Return (x, y) of the center of cell containing provided text 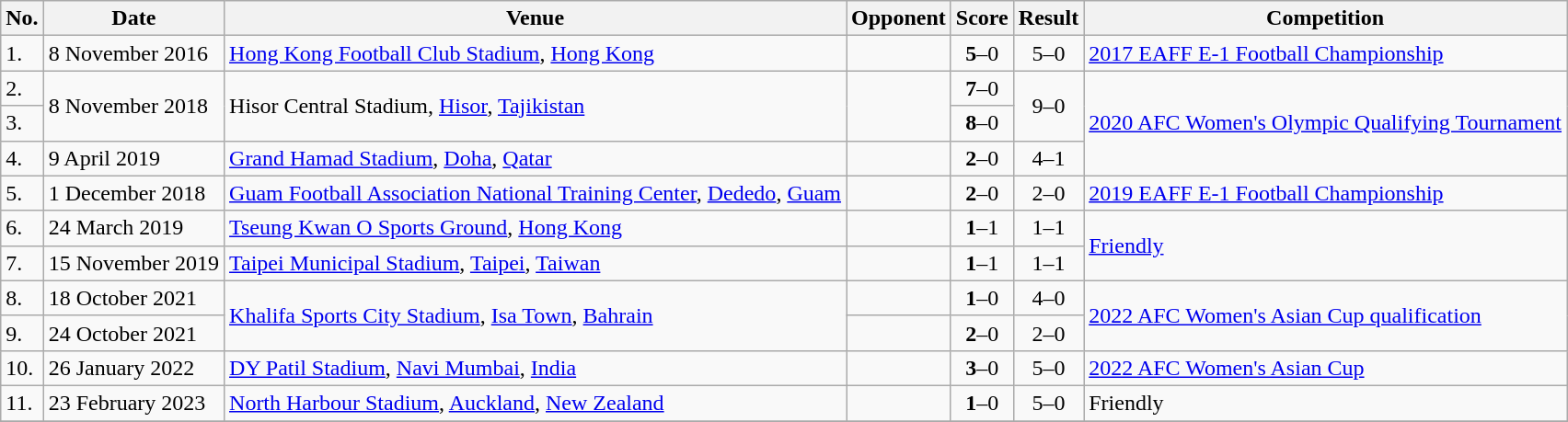
8 November 2018 (133, 106)
North Harbour Stadium, Auckland, New Zealand (536, 403)
26 January 2022 (133, 368)
8 November 2016 (133, 53)
3. (22, 123)
Khalifa Sports City Stadium, Isa Town, Bahrain (536, 315)
Grand Hamad Stadium, Doha, Qatar (536, 158)
9 April 2019 (133, 158)
Tseung Kwan O Sports Ground, Hong Kong (536, 228)
9–0 (1048, 106)
7–0 (982, 88)
2. (22, 88)
1 December 2018 (133, 193)
10. (22, 368)
2020 AFC Women's Olympic Qualifying Tournament (1325, 123)
4–0 (1048, 298)
2022 AFC Women's Asian Cup (1325, 368)
Venue (536, 18)
2017 EAFF E-1 Football Championship (1325, 53)
Competition (1325, 18)
Taipei Municipal Stadium, Taipei, Taiwan (536, 263)
Hisor Central Stadium, Hisor, Tajikistan (536, 106)
1. (22, 53)
4. (22, 158)
4–1 (1048, 158)
Opponent (899, 18)
Hong Kong Football Club Stadium, Hong Kong (536, 53)
15 November 2019 (133, 263)
Guam Football Association National Training Center, Dededo, Guam (536, 193)
DY Patil Stadium, Navi Mumbai, India (536, 368)
18 October 2021 (133, 298)
11. (22, 403)
Result (1048, 18)
23 February 2023 (133, 403)
3–0 (982, 368)
9. (22, 333)
Date (133, 18)
Score (982, 18)
5. (22, 193)
24 March 2019 (133, 228)
6. (22, 228)
7. (22, 263)
8–0 (982, 123)
2022 AFC Women's Asian Cup qualification (1325, 315)
2019 EAFF E-1 Football Championship (1325, 193)
24 October 2021 (133, 333)
No. (22, 18)
8. (22, 298)
